Return the (X, Y) coordinate for the center point of the cell that contains the specified text.  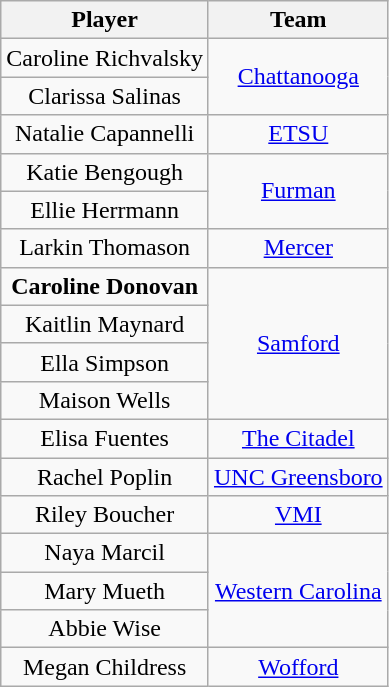
Team (298, 20)
Western Carolina (298, 591)
Ella Simpson (105, 362)
Ellie Herrmann (105, 210)
Mercer (298, 248)
Caroline Richvalsky (105, 58)
Abbie Wise (105, 629)
Chattanooga (298, 77)
Samford (298, 343)
Natalie Capannelli (105, 134)
Kaitlin Maynard (105, 324)
Larkin Thomason (105, 248)
Riley Boucher (105, 515)
Caroline Donovan (105, 286)
VMI (298, 515)
Elisa Fuentes (105, 438)
Rachel Poplin (105, 477)
Player (105, 20)
Wofford (298, 667)
Megan Childress (105, 667)
Maison Wells (105, 400)
Naya Marcil (105, 553)
ETSU (298, 134)
The Citadel (298, 438)
Katie Bengough (105, 172)
UNC Greensboro (298, 477)
Mary Mueth (105, 591)
Clarissa Salinas (105, 96)
Furman (298, 191)
